Detect which cell encompasses the target text, then output its (x, y) center coordinate. 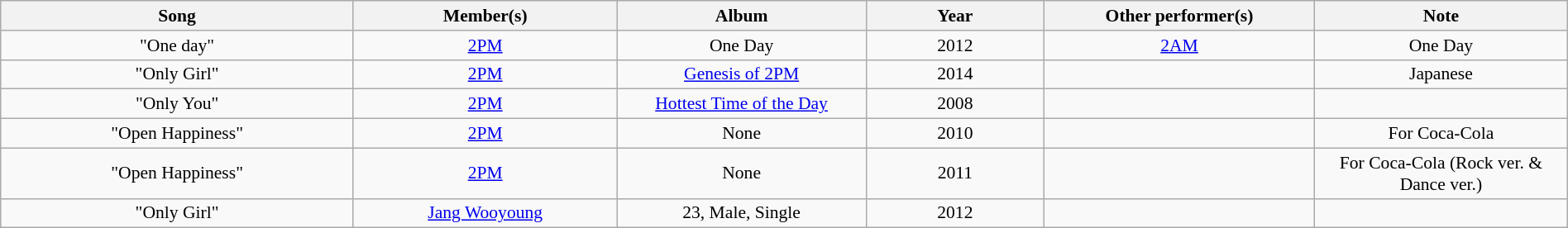
Year (954, 16)
Other performer(s) (1179, 16)
"Only You" (177, 104)
Song (177, 16)
Jang Wooyoung (485, 213)
Hottest Time of the Day (741, 104)
2AM (1179, 45)
23, Male, Single (741, 213)
For Coca-Cola (Rock ver. & Dance ver.) (1441, 173)
Note (1441, 16)
Genesis of 2PM (741, 74)
2014 (954, 74)
For Coca-Cola (1441, 133)
2011 (954, 173)
Album (741, 16)
2010 (954, 133)
Japanese (1441, 74)
"One day" (177, 45)
Member(s) (485, 16)
2008 (954, 104)
